Locate the cell with the specified text and output its (X, Y) center coordinate. 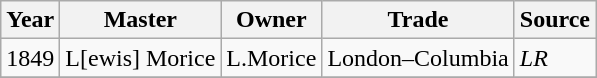
Year (30, 20)
1849 (30, 58)
Source (554, 20)
L[ewis] Morice (140, 58)
Owner (272, 20)
LR (554, 58)
Master (140, 20)
London–Columbia (418, 58)
Trade (418, 20)
L.Morice (272, 58)
